Pinpoint the cell where the given text exists, returning its (X, Y) midpoint coordinate. 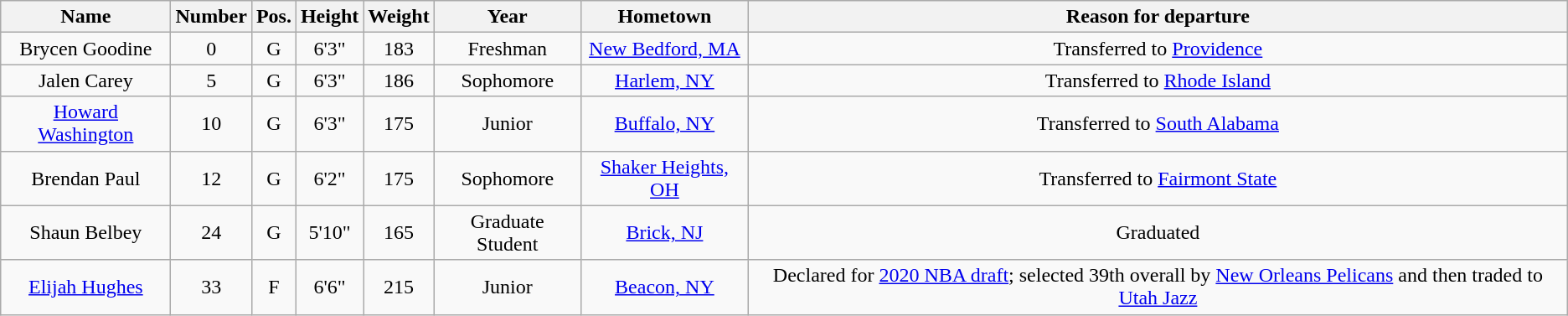
Howard Washington (85, 124)
10 (211, 124)
Pos. (273, 17)
Transferred to Fairmont State (1158, 178)
Brendan Paul (85, 178)
0 (211, 49)
Transferred to Providence (1158, 49)
Number (211, 17)
Freshman (508, 49)
12 (211, 178)
Graduated (1158, 233)
24 (211, 233)
186 (399, 80)
6'6" (329, 287)
5'10" (329, 233)
Height (329, 17)
183 (399, 49)
Elijah Hughes (85, 287)
F (273, 287)
5 (211, 80)
Weight (399, 17)
Brick, NJ (664, 233)
Brycen Goodine (85, 49)
Declared for 2020 NBA draft; selected 39th overall by New Orleans Pelicans and then traded to Utah Jazz (1158, 287)
215 (399, 287)
Buffalo, NY (664, 124)
Jalen Carey (85, 80)
Graduate Student (508, 233)
Shaun Belbey (85, 233)
6'2" (329, 178)
Reason for departure (1158, 17)
Shaker Heights, OH (664, 178)
Harlem, NY (664, 80)
Name (85, 17)
165 (399, 233)
Hometown (664, 17)
Transferred to Rhode Island (1158, 80)
33 (211, 287)
Transferred to South Alabama (1158, 124)
Year (508, 17)
New Bedford, MA (664, 49)
Beacon, NY (664, 287)
